Return [x, y] of the center of cell containing provided text 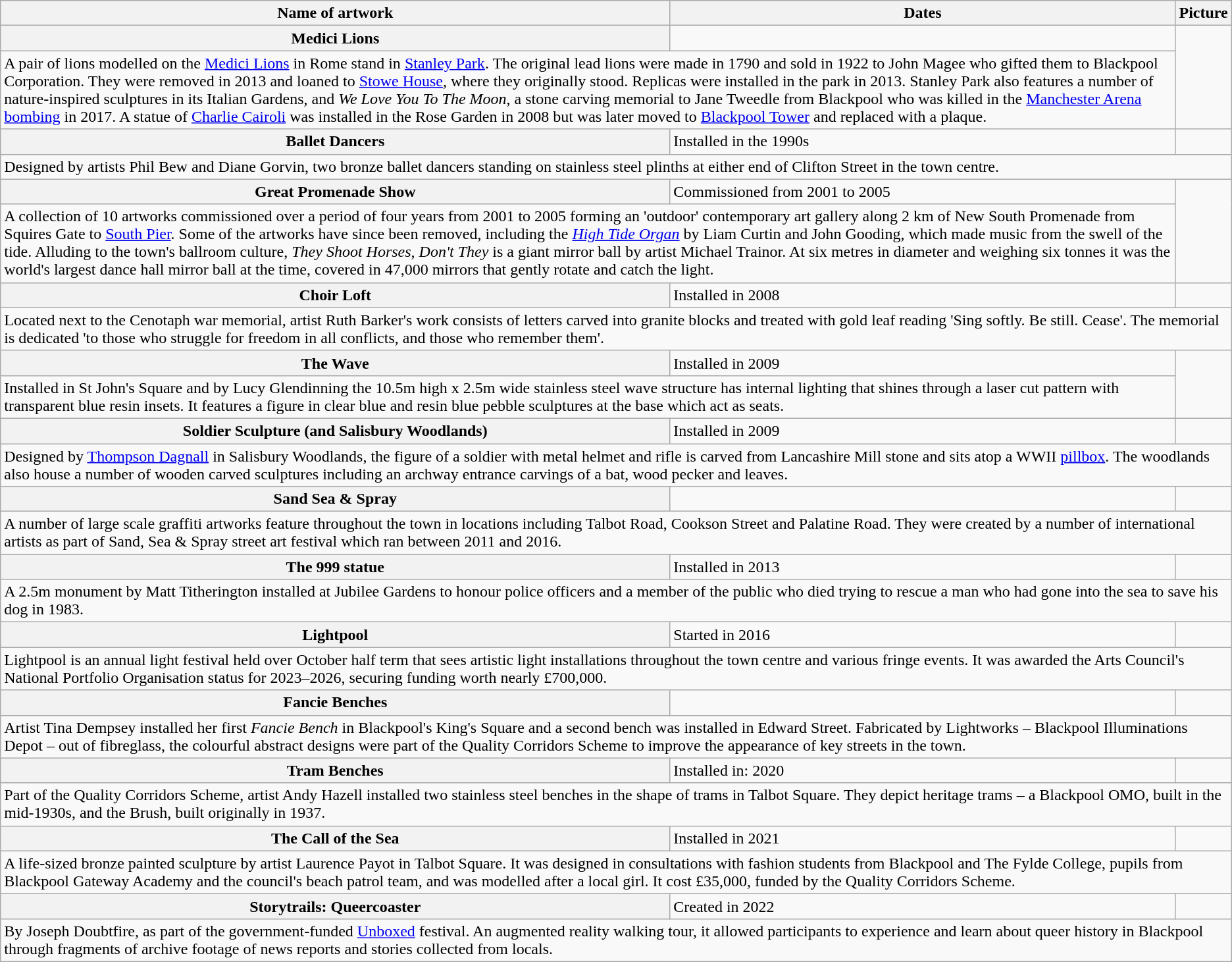
Installed in: 2020 [923, 770]
The 999 statue [336, 567]
Commissioned from 2001 to 2005 [923, 192]
Picture [1203, 13]
Installed in 2013 [923, 567]
Created in 2022 [923, 906]
Installed in the 1990s [923, 142]
Name of artwork [336, 13]
Installed in 2008 [923, 295]
Fancie Benches [336, 703]
Installed in 2021 [923, 838]
Dates [923, 13]
Soldier Sculpture (and Salisbury Woodlands) [336, 431]
Choir Loft [336, 295]
Sand Sea & Spray [336, 499]
The Wave [336, 363]
The Call of the Sea [336, 838]
Started in 2016 [923, 635]
Medici Lions [336, 38]
Ballet Dancers [336, 142]
Tram Benches [336, 770]
Storytrails: Queercoaster [336, 906]
Great Promenade Show [336, 192]
Lightpool [336, 635]
